Capture the cell that displays the provided text and extract its (x, y) central coordinate. 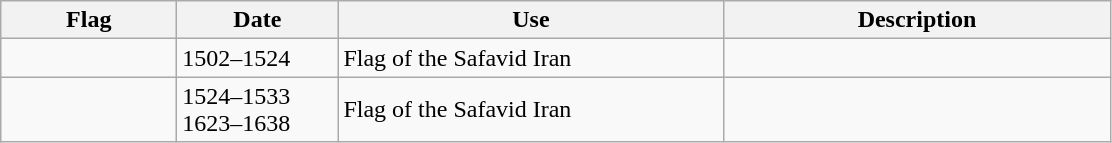
Flag (89, 20)
Date (258, 20)
1502–1524 (258, 58)
1524–15331623–1638 (258, 110)
Use (531, 20)
Description (917, 20)
